Detect which cell encompasses the target text, then output its (x, y) center coordinate. 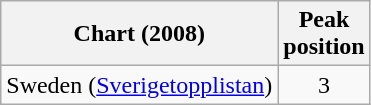
Sweden (Sverigetopplistan) (140, 85)
Peakposition (324, 34)
3 (324, 85)
Chart (2008) (140, 34)
